Pinpoint the cell where the given text exists, returning its (X, Y) midpoint coordinate. 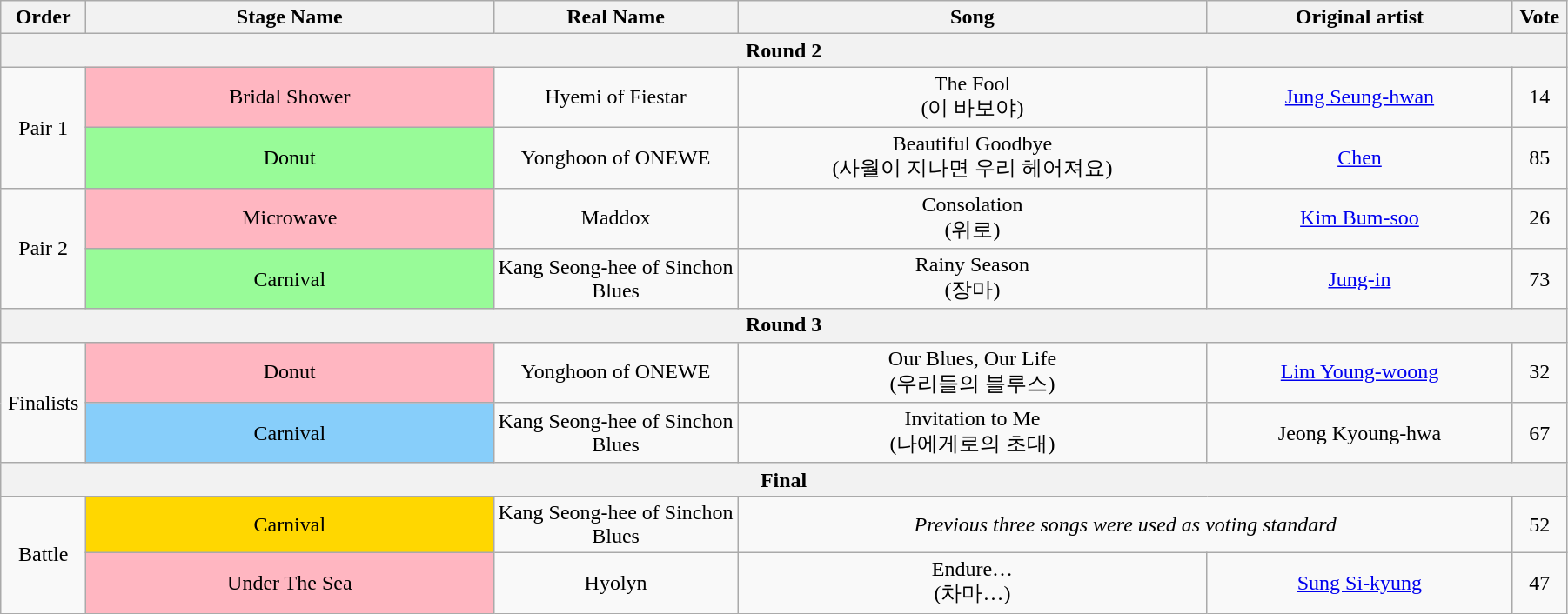
Jung-in (1359, 279)
Hyolyn (616, 583)
Rainy Season(장마) (973, 279)
Stage Name (290, 17)
Hyemi of Fiestar (616, 97)
Pair 1 (44, 127)
Round 3 (784, 325)
Vote (1539, 17)
Invitation to Me(나에게로의 초대) (973, 433)
Chen (1359, 157)
67 (1539, 433)
Microwave (290, 218)
Round 2 (784, 50)
85 (1539, 157)
Consolation(위로) (973, 218)
32 (1539, 372)
Real Name (616, 17)
Original artist (1359, 17)
Battle (44, 555)
Song (973, 17)
Beautiful Goodbye(사월이 지나면 우리 헤어져요) (973, 157)
Jeong Kyoung-hwa (1359, 433)
Order (44, 17)
Bridal Shower (290, 97)
Maddox (616, 218)
Kim Bum-soo (1359, 218)
Pair 2 (44, 249)
Our Blues, Our Life(우리들의 블루스) (973, 372)
Under The Sea (290, 583)
Finalists (44, 402)
Final (784, 479)
47 (1539, 583)
52 (1539, 524)
Sung Si-kyung (1359, 583)
Previous three songs were used as voting standard (1125, 524)
Lim Young-woong (1359, 372)
Jung Seung-hwan (1359, 97)
The Fool(이 바보야) (973, 97)
73 (1539, 279)
14 (1539, 97)
26 (1539, 218)
Endure…(차마…) (973, 583)
